Provide the [X, Y] coordinate of the cell's center where the given text is located.  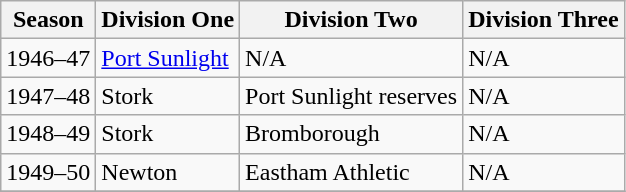
Port Sunlight reserves [352, 96]
1948–49 [48, 134]
Port Sunlight [168, 58]
Division One [168, 20]
1946–47 [48, 58]
Season [48, 20]
Eastham Athletic [352, 172]
Bromborough [352, 134]
1949–50 [48, 172]
Newton [168, 172]
Division Two [352, 20]
Division Three [544, 20]
1947–48 [48, 96]
